Locate the cell with the specified text and output its [x, y] center coordinate. 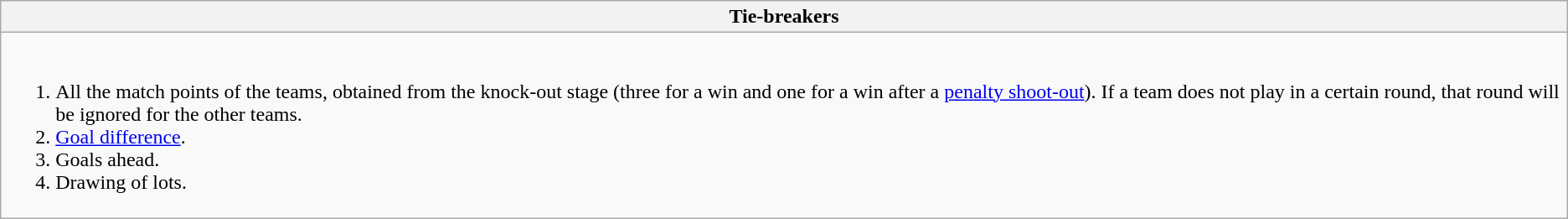
Tie-breakers [784, 17]
